Capture the cell that displays the provided text and extract its (x, y) central coordinate. 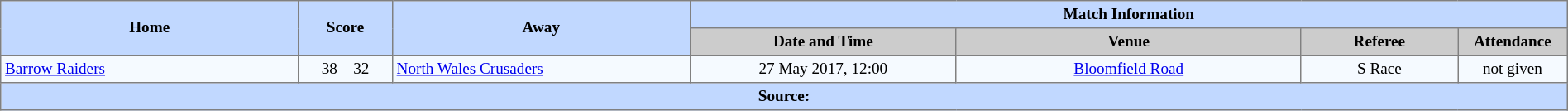
Away (541, 28)
27 May 2017, 12:00 (823, 70)
S Race (1379, 70)
Match Information (1128, 15)
North Wales Crusaders (541, 70)
Source: (784, 96)
Venue (1128, 41)
Attendance (1513, 41)
38 – 32 (346, 70)
Referee (1379, 41)
Barrow Raiders (150, 70)
not given (1513, 70)
Bloomfield Road (1128, 70)
Home (150, 28)
Score (346, 28)
Date and Time (823, 41)
